Detect which cell encompasses the target text, then output its (x, y) center coordinate. 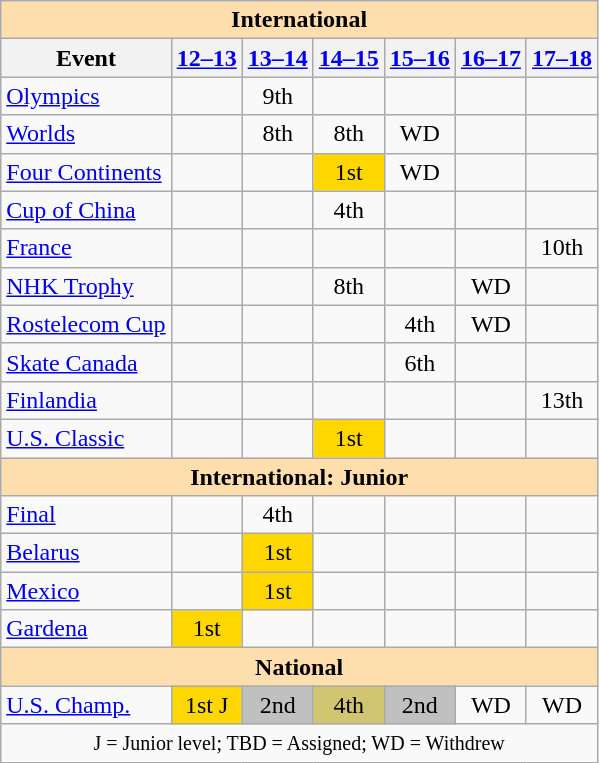
Event (86, 58)
U.S. Classic (86, 438)
15–16 (420, 58)
International (300, 20)
NHK Trophy (86, 286)
Mexico (86, 591)
France (86, 248)
9th (278, 96)
12–13 (206, 58)
1st J (206, 705)
Worlds (86, 134)
10th (562, 248)
U.S. Champ. (86, 705)
14–15 (348, 58)
Skate Canada (86, 362)
Four Continents (86, 172)
J = Junior level; TBD = Assigned; WD = Withdrew (300, 743)
Cup of China (86, 210)
Rostelecom Cup (86, 324)
17–18 (562, 58)
13–14 (278, 58)
6th (420, 362)
Final (86, 515)
13th (562, 400)
Finlandia (86, 400)
International: Junior (300, 477)
Gardena (86, 629)
National (300, 667)
Belarus (86, 553)
Olympics (86, 96)
16–17 (490, 58)
